From the cell containing the given text, extract its center point as (x, y) coordinate. 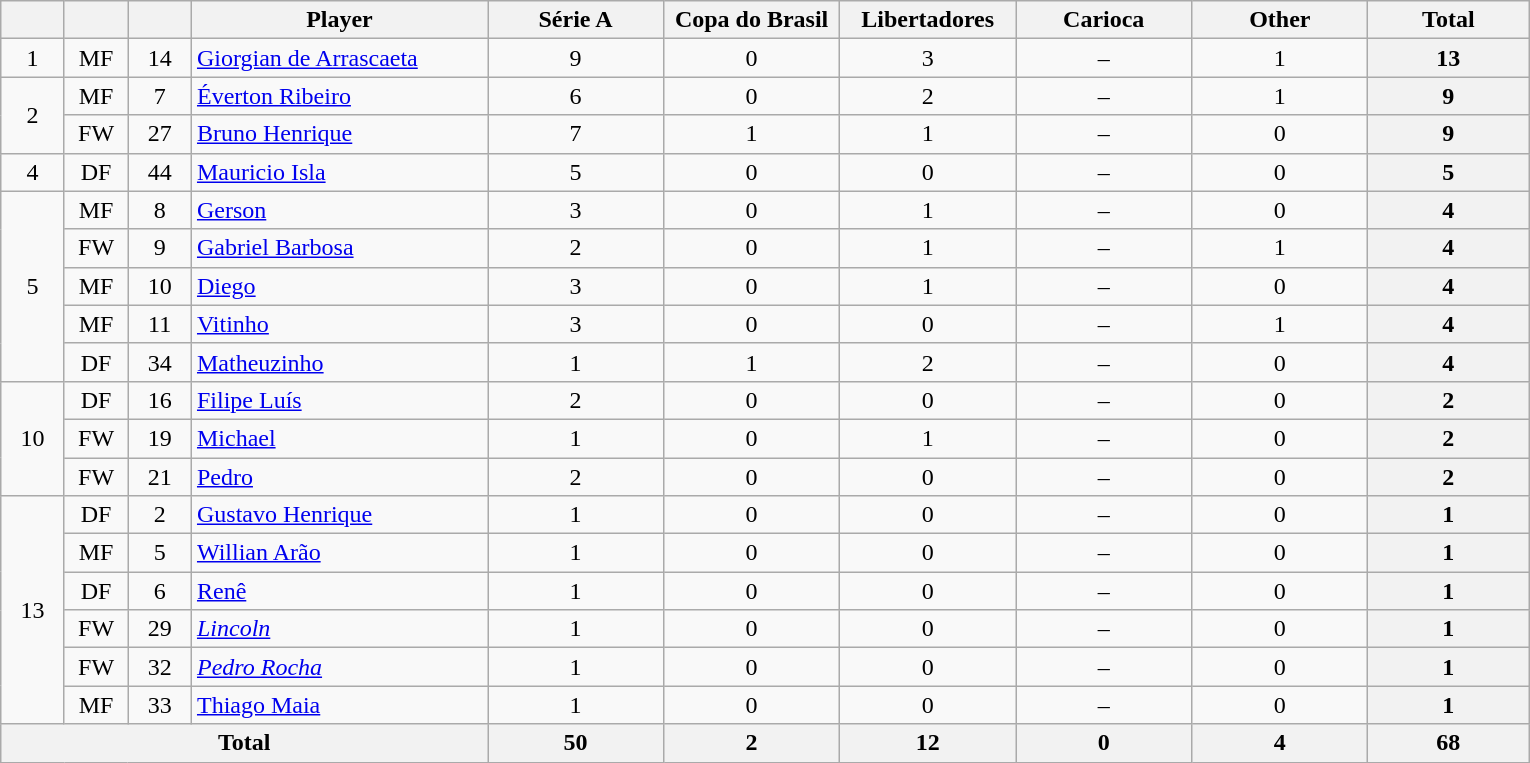
33 (160, 705)
34 (160, 362)
68 (1448, 743)
Carioca (1104, 20)
29 (160, 629)
Libertadores (928, 20)
14 (160, 58)
Thiago Maia (339, 705)
8 (160, 210)
Pedro (339, 477)
Pedro Rocha (339, 667)
Gustavo Henrique (339, 515)
Série A (576, 20)
32 (160, 667)
Gerson (339, 210)
11 (160, 324)
50 (576, 743)
Lincoln (339, 629)
21 (160, 477)
44 (160, 172)
16 (160, 400)
Mauricio Isla (339, 172)
Matheuzinho (339, 362)
Willian Arão (339, 553)
Filipe Luís (339, 400)
Giorgian de Arrascaeta (339, 58)
Michael (339, 438)
19 (160, 438)
Other (1280, 20)
Player (339, 20)
Bruno Henrique (339, 134)
Renê (339, 591)
27 (160, 134)
Gabriel Barbosa (339, 248)
Vitinho (339, 324)
Copa do Brasil (752, 20)
Éverton Ribeiro (339, 96)
12 (928, 743)
Diego (339, 286)
